Determine the [X, Y] coordinate at the center of the cell enclosing the given text.  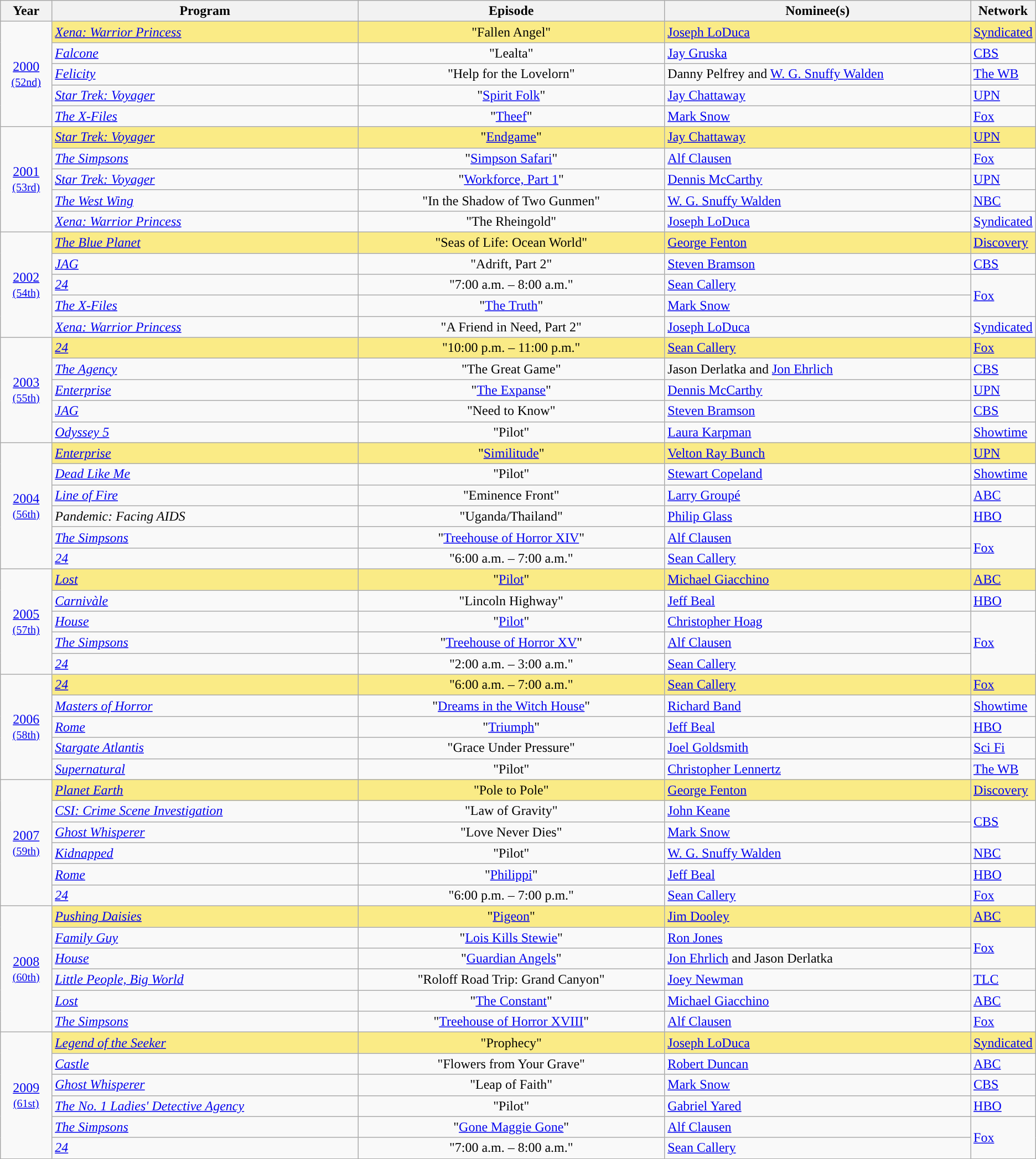
John Keane [818, 811]
"Pigeon" [511, 916]
Philip Glass [818, 516]
"Grace Under Pressure" [511, 748]
"Adrift, Part 2" [511, 264]
Pushing Daisies [205, 916]
"2:00 a.m. – 3:00 a.m." [511, 664]
The Agency [205, 369]
"The Truth" [511, 306]
"Treehouse of Horror XV" [511, 643]
Masters of Horror [205, 706]
Jim Dooley [818, 916]
"Triumph" [511, 727]
"Endgame" [511, 137]
"Lealta" [511, 53]
2006(58th) [27, 727]
The Blue Planet [205, 242]
"Seas of Life: Ocean World" [511, 242]
Castle [205, 1064]
"The Rheingold" [511, 221]
"Need to Know" [511, 411]
Richard Band [818, 706]
Kidnapped [205, 853]
The No. 1 Ladies' Detective Agency [205, 1106]
"Similitude" [511, 453]
"In the Shadow of Two Gunmen" [511, 200]
"Help for the Lovelorn" [511, 74]
Jay Gruska [818, 53]
"Treehouse of Horror XIV" [511, 537]
Sci Fi [1003, 748]
Little People, Big World [205, 980]
"A Friend in Need, Part 2" [511, 327]
"10:00 p.m. – 11:00 p.m." [511, 348]
Larry Groupé [818, 495]
"The Constant" [511, 1001]
Christopher Lennertz [818, 769]
2000(52nd) [27, 74]
2004(56th) [27, 506]
"The Great Game" [511, 369]
Network [1003, 11]
2005(57th) [27, 621]
Stewart Copeland [818, 474]
TLC [1003, 980]
The West Wing [205, 200]
"Workforce, Part 1" [511, 179]
2009(61st) [27, 1095]
"Gone Maggie Gone" [511, 1127]
Laura Karpman [818, 432]
Carnivàle [205, 600]
"Roloff Road Trip: Grand Canyon" [511, 980]
"Lois Kills Stewie" [511, 938]
"Prophecy" [511, 1043]
"Theef" [511, 116]
Episode [511, 11]
Velton Ray Bunch [818, 453]
Falcone [205, 53]
"Leap of Faith" [511, 1085]
2007(59th) [27, 843]
Jason Derlatka and Jon Ehrlich [818, 369]
"Fallen Angel" [511, 32]
Gabriel Yared [818, 1106]
Danny Pelfrey and W. G. Snuffy Walden [818, 74]
CSI: Crime Scene Investigation [205, 811]
Felicity [205, 74]
2003(55th) [27, 390]
2008(60th) [27, 969]
"Lincoln Highway" [511, 600]
Nominee(s) [818, 11]
Planet Earth [205, 790]
"Eminence Front" [511, 495]
Christopher Hoag [818, 622]
Line of Fire [205, 495]
"Flowers from Your Grave" [511, 1064]
Stargate Atlantis [205, 748]
"Love Never Dies" [511, 832]
"Simpson Safari" [511, 158]
Dead Like Me [205, 474]
Jon Ehrlich and Jason Derlatka [818, 959]
"Dreams in the Witch House" [511, 706]
Supernatural [205, 769]
Joey Newman [818, 980]
"Spirit Folk" [511, 95]
Robert Duncan [818, 1064]
Ron Jones [818, 938]
"The Expanse" [511, 390]
Pandemic: Facing AIDS [205, 516]
Odyssey 5 [205, 432]
Legend of the Seeker [205, 1043]
"Treehouse of Horror XVIII" [511, 1022]
2001(53rd) [27, 179]
"Philippi" [511, 874]
"Uganda/Thailand" [511, 516]
"Law of Gravity" [511, 811]
2002(54th) [27, 284]
Family Guy [205, 938]
Program [205, 11]
"Pole to Pole" [511, 790]
"6:00 p.m. – 7:00 p.m." [511, 895]
"Guardian Angels" [511, 959]
Joel Goldsmith [818, 748]
Year [27, 11]
